Find where the given text appears and provide that cell's center as (X, Y) coordinate. 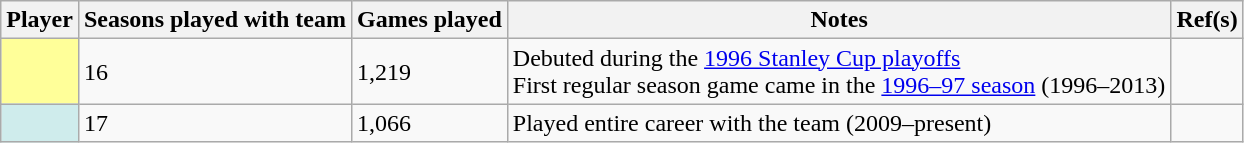
1,219 (430, 72)
16 (214, 72)
17 (214, 123)
Player (40, 20)
Games played (430, 20)
Ref(s) (1207, 20)
1,066 (430, 123)
Debuted during the 1996 Stanley Cup playoffsFirst regular season game came in the 1996–97 season (1996–2013) (839, 72)
Notes (839, 20)
Played entire career with the team (2009–present) (839, 123)
Seasons played with team (214, 20)
